Provide the (x, y) coordinate of the cell's center where the given text is located.  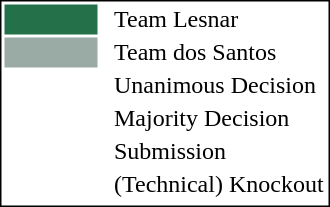
(Technical) Knockout (218, 185)
Team dos Santos (218, 53)
Unanimous Decision (218, 85)
Majority Decision (218, 119)
Submission (218, 151)
Team Lesnar (218, 19)
